Provide the (x, y) coordinate of the cell's center where the given text is located.  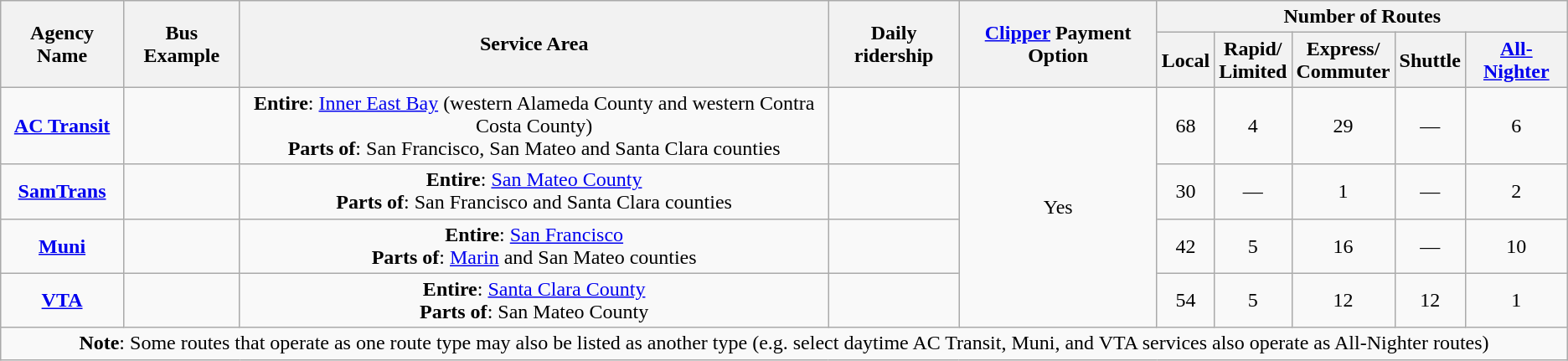
Muni (62, 246)
Service Area (534, 44)
Bus Example (181, 44)
AC Transit (62, 126)
Entire: Santa Clara CountyParts of: San Mateo County (534, 300)
4 (1253, 126)
42 (1185, 246)
68 (1185, 126)
54 (1185, 300)
2 (1516, 191)
SamTrans (62, 191)
10 (1516, 246)
Clipper Payment Option (1058, 44)
29 (1344, 126)
16 (1344, 246)
All-Nighter (1516, 60)
Yes (1058, 208)
Entire: San Mateo CountyParts of: San Francisco and Santa Clara counties (534, 191)
Express/Commuter (1344, 60)
Number of Routes (1362, 17)
Shuttle (1430, 60)
Agency Name (62, 44)
Local (1185, 60)
30 (1185, 191)
Rapid/Limited (1253, 60)
Entire: San FranciscoParts of: Marin and San Mateo counties (534, 246)
VTA (62, 300)
Daily ridership (894, 44)
6 (1516, 126)
Entire: Inner East Bay (western Alameda County and western Contra Costa County)Parts of: San Francisco, San Mateo and Santa Clara counties (534, 126)
